Search for the cell housing the specified text and yield its (x, y) center coordinate. 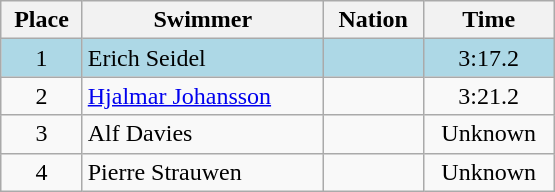
Erich Seidel (202, 58)
3 (42, 134)
Time (488, 20)
Swimmer (202, 20)
3:17.2 (488, 58)
Pierre Strauwen (202, 172)
Nation (373, 20)
4 (42, 172)
3:21.2 (488, 96)
Place (42, 20)
2 (42, 96)
Hjalmar Johansson (202, 96)
Alf Davies (202, 134)
1 (42, 58)
